Find where the given text appears and provide that cell's center as [x, y] coordinate. 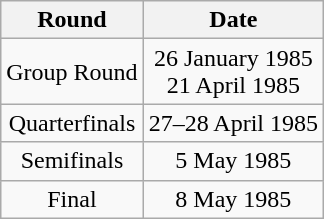
Date [233, 20]
26 January 198521 April 1985 [233, 72]
Round [72, 20]
27–28 April 1985 [233, 123]
Final [72, 199]
5 May 1985 [233, 161]
Semifinals [72, 161]
Quarterfinals [72, 123]
8 May 1985 [233, 199]
Group Round [72, 72]
